Pinpoint the cell where the given text exists, returning its (X, Y) midpoint coordinate. 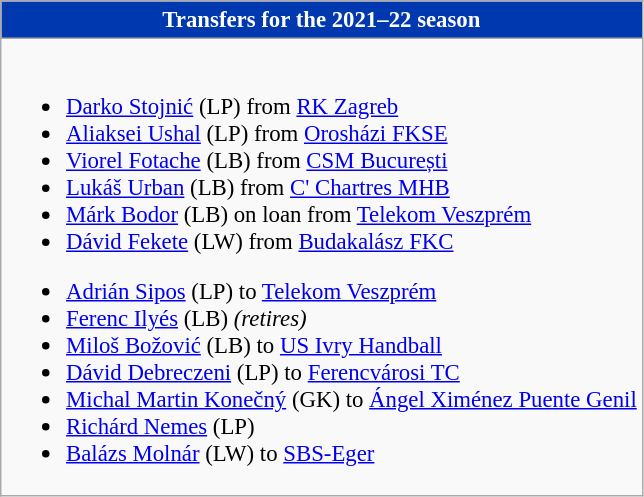
Transfers for the 2021–22 season (322, 20)
